Scan for the cell matching the given text and deliver its (X, Y) coordinate at center. 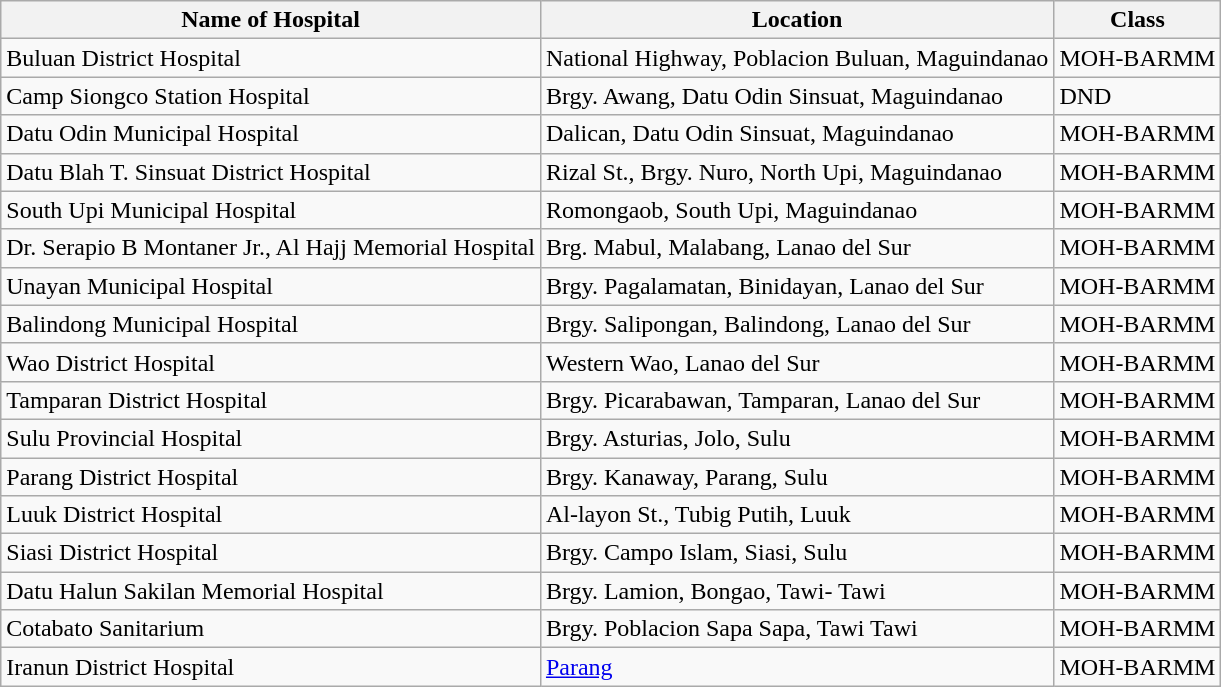
Buluan District Hospital (271, 58)
Brgy. Kanaway, Parang, Sulu (796, 477)
Al-layon St., Tubig Putih, Luuk (796, 515)
Brgy. Asturias, Jolo, Sulu (796, 438)
Parang District Hospital (271, 477)
Brg. Mabul, Malabang, Lanao del Sur (796, 248)
Class (1138, 20)
Datu Blah T. Sinsuat District Hospital (271, 172)
Rizal St., Brgy. Nuro, North Upi, Maguindanao (796, 172)
Datu Odin Municipal Hospital (271, 134)
Balindong Municipal Hospital (271, 324)
South Upi Municipal Hospital (271, 210)
Western Wao, Lanao del Sur (796, 362)
Tamparan District Hospital (271, 400)
Dr. Serapio B Montaner Jr., Al Hajj Memorial Hospital (271, 248)
Parang (796, 667)
Location (796, 20)
Brgy. Poblacion Sapa Sapa, Tawi Tawi (796, 629)
Camp Siongco Station Hospital (271, 96)
Brgy. Lamion, Bongao, Tawi- Tawi (796, 591)
Iranun District Hospital (271, 667)
Romongaob, South Upi, Maguindanao (796, 210)
Name of Hospital (271, 20)
Luuk District Hospital (271, 515)
National Highway, Poblacion Buluan, Maguindanao (796, 58)
Sulu Provincial Hospital (271, 438)
Cotabato Sanitarium (271, 629)
Brgy. Salipongan, Balindong, Lanao del Sur (796, 324)
Dalican, Datu Odin Sinsuat, Maguindanao (796, 134)
Siasi District Hospital (271, 553)
Wao District Hospital (271, 362)
Brgy. Awang, Datu Odin Sinsuat, Maguindanao (796, 96)
Datu Halun Sakilan Memorial Hospital (271, 591)
Unayan Municipal Hospital (271, 286)
Brgy. Picarabawan, Tamparan, Lanao del Sur (796, 400)
Brgy. Campo Islam, Siasi, Sulu (796, 553)
DND (1138, 96)
Brgy. Pagalamatan, Binidayan, Lanao del Sur (796, 286)
